Capture the cell that displays the provided text and extract its (X, Y) central coordinate. 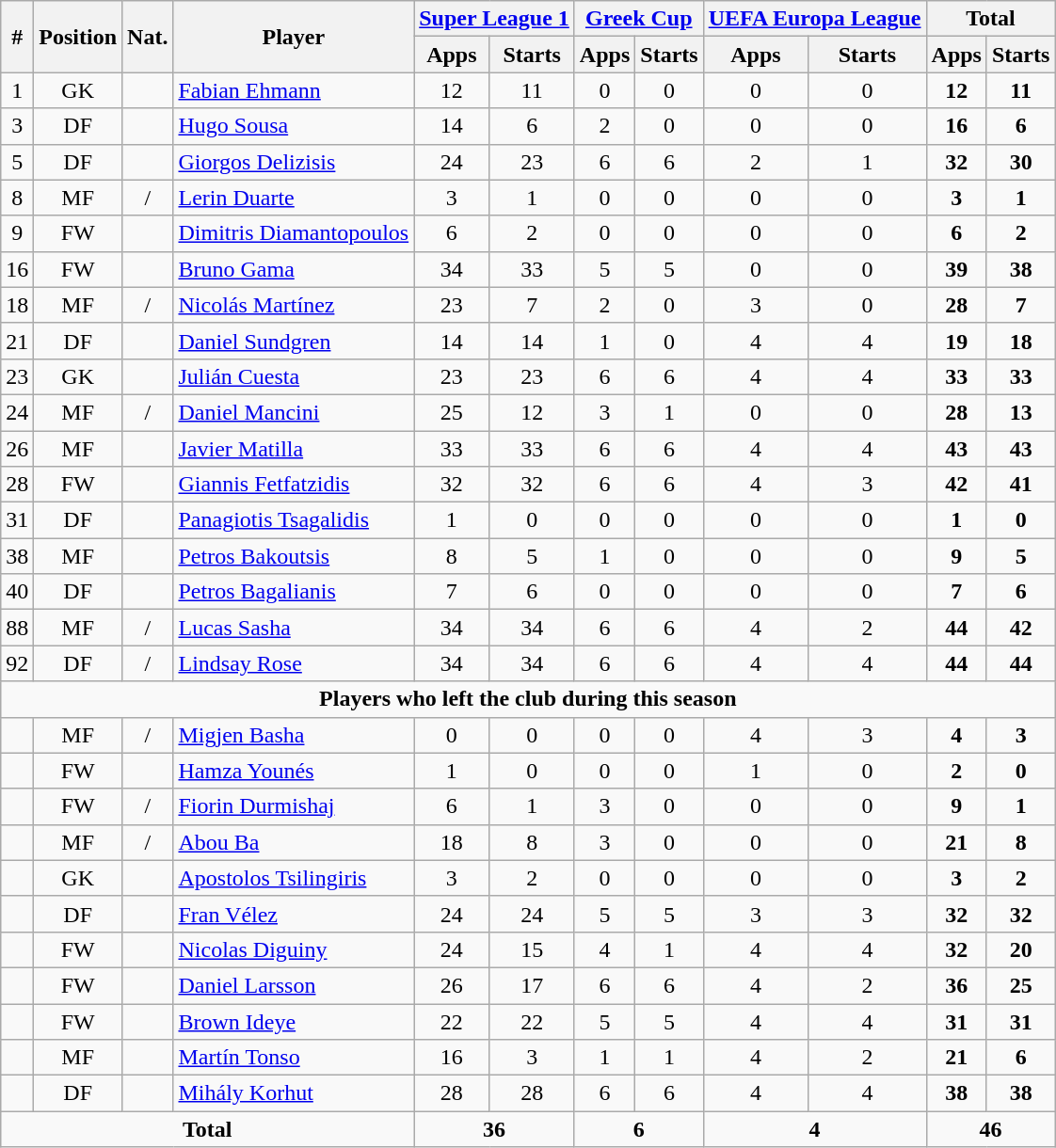
Brown Ideye (294, 1021)
Petros Bakoutsis (294, 556)
Petros Bagalianis (294, 592)
Daniel Sundgren (294, 341)
Apostolos Tsilingiris (294, 878)
Abou Ba (294, 842)
Panagiotis Tsagalidis (294, 520)
Player (294, 37)
30 (1020, 162)
Fabian Ehmann (294, 90)
40 (17, 592)
Daniel Larsson (294, 985)
Javier Matilla (294, 449)
Super League 1 (495, 19)
46 (990, 1129)
Dimitris Diamantopoulos (294, 233)
Fiorin Durmishaj (294, 806)
Giorgos Delizisis (294, 162)
Greek Cup (638, 19)
Lerin Duarte (294, 198)
Daniel Mancini (294, 412)
Migjen Basha (294, 735)
Position (78, 37)
41 (1020, 485)
Nicolas Diguiny (294, 949)
Julián Cuesta (294, 376)
17 (532, 985)
Lucas Sasha (294, 628)
88 (17, 628)
Hugo Sousa (294, 126)
Nat. (148, 37)
Bruno Gama (294, 269)
Hamza Younés (294, 771)
20 (1020, 949)
Mihály Korhut (294, 1093)
# (17, 37)
39 (956, 269)
Martín Tonso (294, 1058)
Giannis Fetfatzidis (294, 485)
Players who left the club during this season (528, 699)
19 (956, 341)
Nicolás Martínez (294, 305)
92 (17, 663)
15 (532, 949)
Lindsay Rose (294, 663)
UEFA Europa League (815, 19)
Fran Vélez (294, 914)
13 (1020, 412)
